Detect which cell encompasses the target text, then output its [x, y] center coordinate. 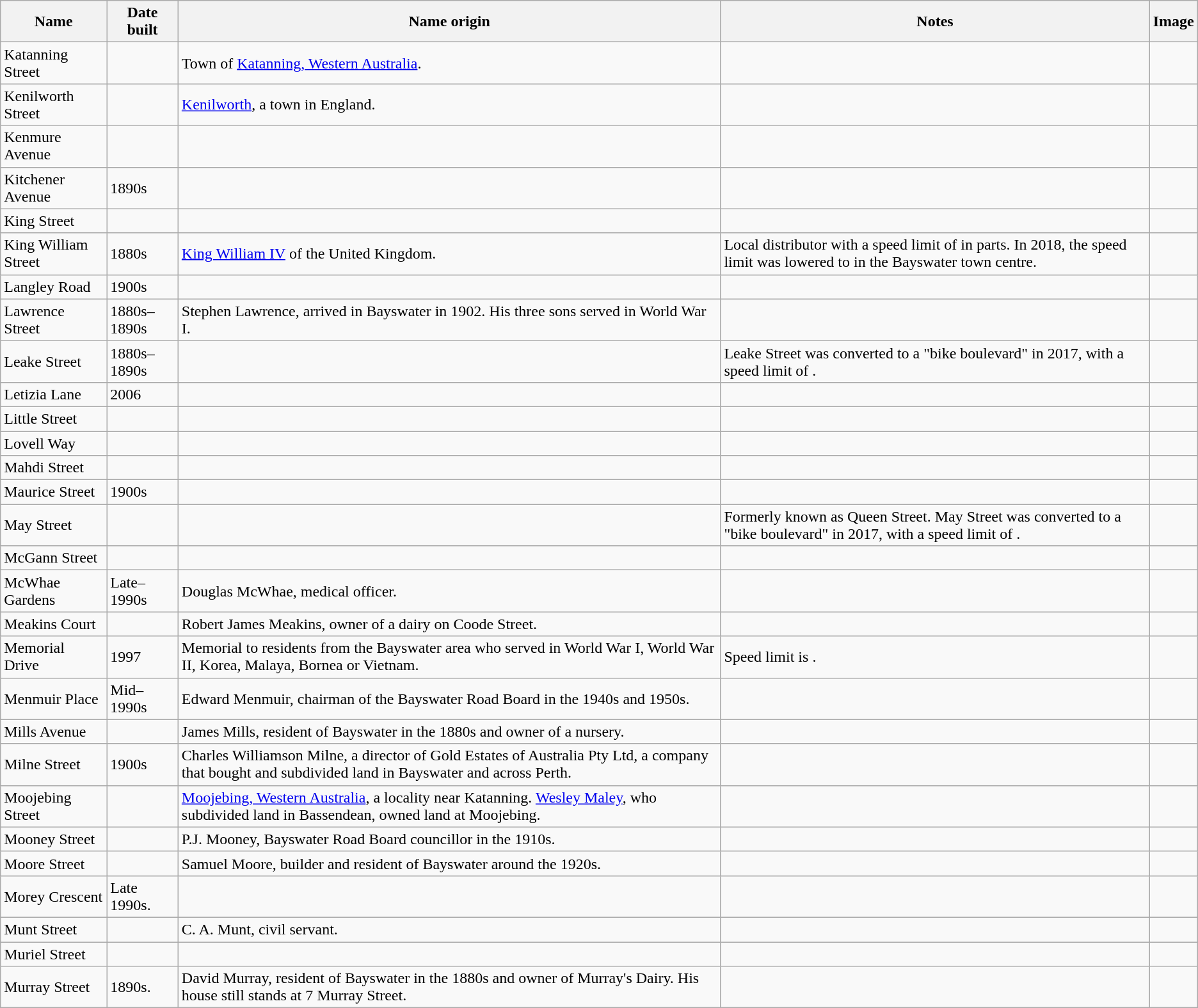
1880s [143, 253]
Katanning Street [54, 63]
Samuel Moore, builder and resident of Bayswater around the 1920s. [449, 863]
McGann Street [54, 558]
Douglas McWhae, medical officer. [449, 591]
P.J. Mooney, Bayswater Road Board councillor in the 1910s. [449, 839]
Mills Avenue [54, 732]
Letizia Lane [54, 394]
David Murray, resident of Bayswater in the 1880s and owner of Murray's Dairy. His house still stands at 7 Murray Street. [449, 987]
Mooney Street [54, 839]
Muriel Street [54, 954]
Speed limit is . [935, 657]
Moojebing Street [54, 806]
Name origin [449, 22]
James Mills, resident of Bayswater in the 1880s and owner of a nursery. [449, 732]
Image [1174, 22]
Formerly known as Queen Street. May Street was converted to a "bike boulevard" in 2017, with a speed limit of . [935, 525]
1890s [143, 188]
Lovell Way [54, 444]
Charles Williamson Milne, a director of Gold Estates of Australia Pty Ltd, a company that bought and subdivided land in Bayswater and across Perth. [449, 764]
Milne Street [54, 764]
Mahdi Street [54, 468]
Morey Crescent [54, 896]
Moore Street [54, 863]
Menmuir Place [54, 699]
Leake Street was converted to a "bike boulevard" in 2017, with a speed limit of . [935, 361]
Kenilworth Street [54, 105]
Kitchener Avenue [54, 188]
Maurice Street [54, 492]
Memorial Drive [54, 657]
Moojebing, Western Australia, a locality near Katanning. Wesley Maley, who subdivided land in Bassendean, owned land at Moojebing. [449, 806]
Kenilworth, a town in England. [449, 105]
Murray Street [54, 987]
Late–1990s [143, 591]
King William Street [54, 253]
Leake Street [54, 361]
Munt Street [54, 929]
Little Street [54, 419]
Stephen Lawrence, arrived in Bayswater in 1902. His three sons served in World War I. [449, 320]
Meakins Court [54, 624]
May Street [54, 525]
Notes [935, 22]
C. A. Munt, civil servant. [449, 929]
Edward Menmuir, chairman of the Bayswater Road Board in the 1940s and 1950s. [449, 699]
1997 [143, 657]
Date built [143, 22]
Lawrence Street [54, 320]
Name [54, 22]
1890s. [143, 987]
2006 [143, 394]
Kenmure Avenue [54, 146]
Town of Katanning, Western Australia. [449, 63]
Langley Road [54, 287]
McWhae Gardens [54, 591]
Memorial to residents from the Bayswater area who served in World War I, World War II, Korea, Malaya, Bornea or Vietnam. [449, 657]
Robert James Meakins, owner of a dairy on Coode Street. [449, 624]
Late 1990s. [143, 896]
Local distributor with a speed limit of in parts. In 2018, the speed limit was lowered to in the Bayswater town centre. [935, 253]
King Street [54, 221]
King William IV of the United Kingdom. [449, 253]
Mid–1990s [143, 699]
